Identify which cell holds the provided text, then report its (X, Y) central coordinate. 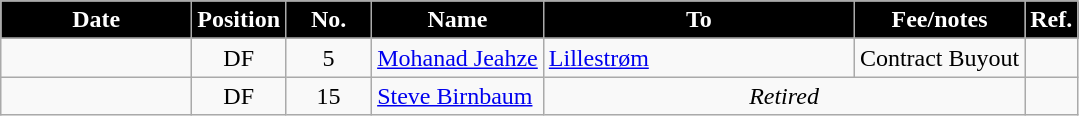
5 (329, 58)
Steve Birnbaum (458, 96)
Retired (784, 96)
Fee/notes (939, 20)
Position (239, 20)
15 (329, 96)
To (698, 20)
Mohanad Jeahze (458, 58)
No. (329, 20)
Name (458, 20)
Lillestrøm (698, 58)
Date (96, 20)
Ref. (1052, 20)
Contract Buyout (939, 58)
